Capture the cell that displays the provided text and extract its [X, Y] central coordinate. 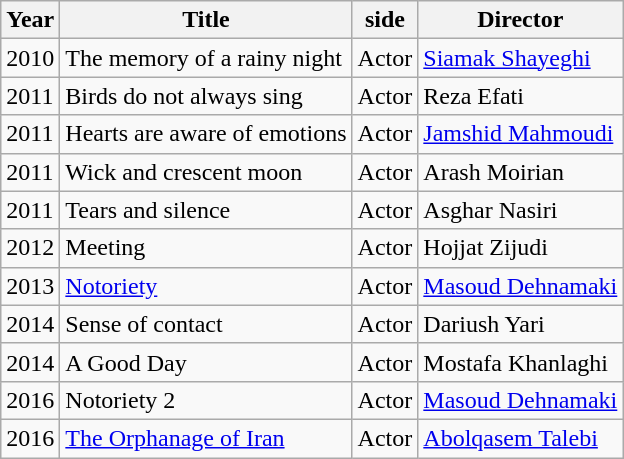
Dariush Yari [520, 324]
Title [206, 20]
Tears and silence [206, 210]
A Good Day [206, 362]
Arash Moirian [520, 172]
Birds do not always sing [206, 96]
Asghar Nasiri [520, 210]
Director [520, 20]
Hojjat Zijudi [520, 248]
Siamak Shayeghi [520, 58]
The Orphanage of Iran [206, 438]
Notoriety [206, 286]
The memory of a rainy night [206, 58]
side [385, 20]
Hearts are aware of emotions [206, 134]
Reza Efati [520, 96]
2013 [30, 286]
Meeting [206, 248]
Abolqasem Talebi [520, 438]
2010 [30, 58]
Notoriety 2 [206, 400]
Jamshid Mahmoudi [520, 134]
Wick and crescent moon [206, 172]
Sense of contact [206, 324]
Year [30, 20]
Mostafa Khanlaghi [520, 362]
2012 [30, 248]
